Provide the [X, Y] coordinate of the cell's center where the given text is located.  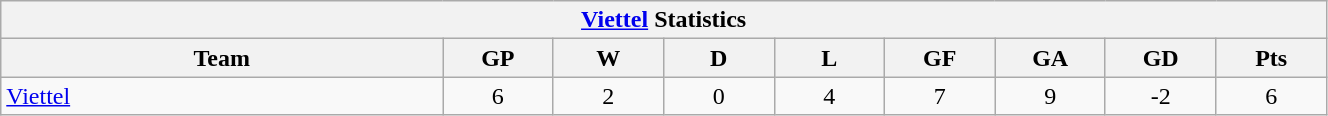
GF [939, 58]
0 [719, 96]
L [829, 58]
GD [1160, 58]
D [719, 58]
Pts [1272, 58]
2 [608, 96]
W [608, 58]
-2 [1160, 96]
Viettel [222, 96]
Viettel Statistics [664, 20]
7 [939, 96]
9 [1050, 96]
GA [1050, 58]
GP [498, 58]
4 [829, 96]
Team [222, 58]
